Pinpoint the cell where the given text exists, returning its [X, Y] midpoint coordinate. 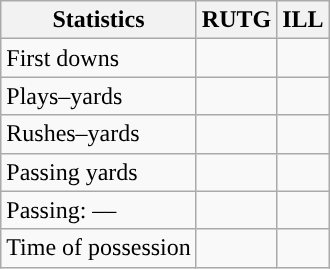
First downs [99, 58]
Passing yards [99, 172]
Rushes–yards [99, 134]
ILL [303, 20]
Passing: –– [99, 210]
Plays–yards [99, 96]
RUTG [236, 20]
Time of possession [99, 248]
Statistics [99, 20]
